Detect which cell encompasses the target text, then output its [X, Y] center coordinate. 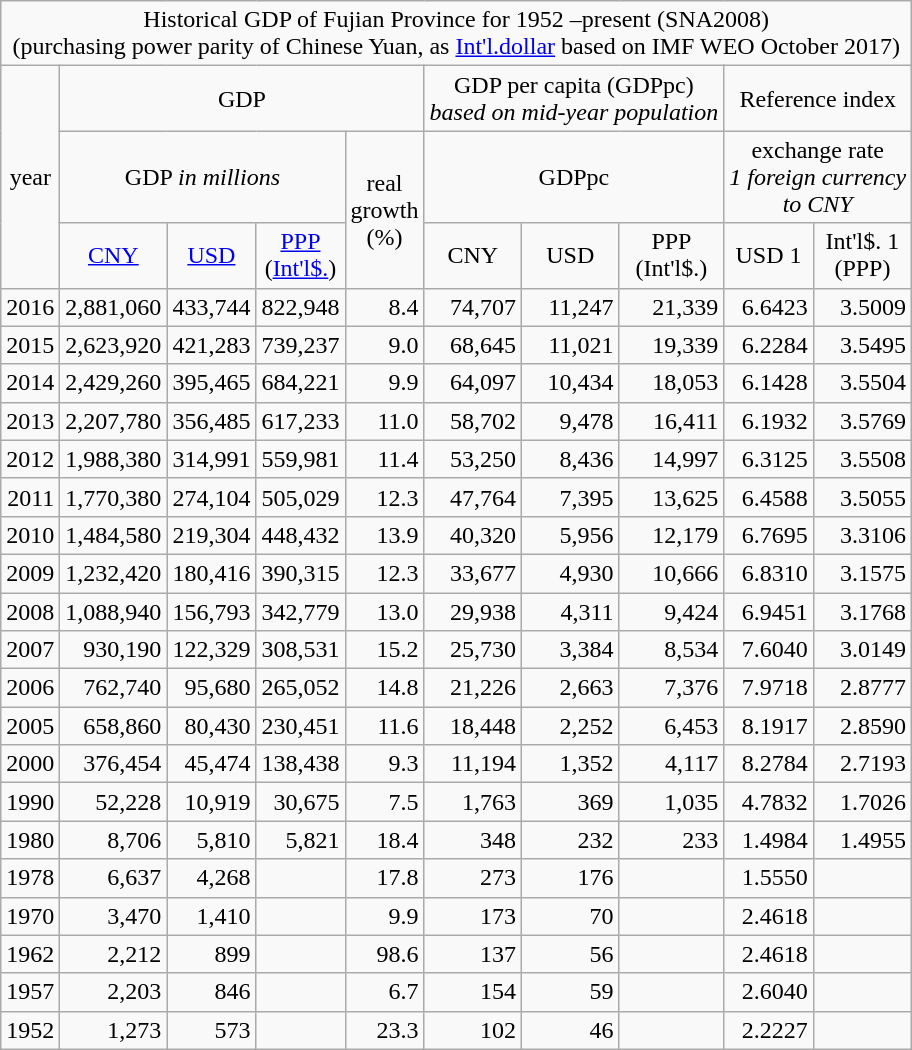
573 [212, 1030]
899 [212, 954]
GDP per capita (GDPpc) based on mid-year population [574, 98]
314,991 [212, 459]
1970 [30, 916]
5,810 [212, 840]
3,384 [571, 650]
369 [571, 802]
8.1917 [768, 726]
30,675 [300, 802]
9,424 [672, 611]
4,117 [672, 764]
Historical GDP of Fujian Province for 1952 –present (SNA2008)(purchasing power parity of Chinese Yuan, as Int'l.dollar based on IMF WEO October 2017) [456, 34]
2.6040 [768, 992]
11,021 [571, 345]
448,432 [300, 535]
exchange rate1 foreign currency to CNY [818, 177]
846 [212, 992]
3.5009 [862, 307]
2,207,780 [114, 421]
274,104 [212, 497]
421,283 [212, 345]
4,268 [212, 878]
1952 [30, 1030]
46 [571, 1030]
15.2 [384, 650]
9.3 [384, 764]
2,881,060 [114, 307]
6.1428 [768, 383]
13.9 [384, 535]
6,453 [672, 726]
3.5055 [862, 497]
45,474 [212, 764]
2016 [30, 307]
1962 [30, 954]
18,448 [473, 726]
25,730 [473, 650]
1.7026 [862, 802]
2008 [30, 611]
559,981 [300, 459]
10,919 [212, 802]
18,053 [672, 383]
6.6423 [768, 307]
2.8590 [862, 726]
17.8 [384, 878]
11.6 [384, 726]
308,531 [300, 650]
8,534 [672, 650]
505,029 [300, 497]
56 [571, 954]
1980 [30, 840]
7,395 [571, 497]
11,194 [473, 764]
2,252 [571, 726]
102 [473, 1030]
376,454 [114, 764]
1,352 [571, 764]
6.2284 [768, 345]
173 [473, 916]
1,410 [212, 916]
2015 [30, 345]
2.2227 [768, 1030]
1957 [30, 992]
2013 [30, 421]
156,793 [212, 611]
14,997 [672, 459]
356,485 [212, 421]
realgrowth(%) [384, 210]
14.8 [384, 688]
2,663 [571, 688]
80,430 [212, 726]
47,764 [473, 497]
658,860 [114, 726]
433,744 [212, 307]
58,702 [473, 421]
8.2784 [768, 764]
1,763 [473, 802]
1,770,380 [114, 497]
342,779 [300, 611]
21,226 [473, 688]
6,637 [114, 878]
822,948 [300, 307]
176 [571, 878]
3.3106 [862, 535]
1,035 [672, 802]
70 [571, 916]
68,645 [473, 345]
9,478 [571, 421]
3.1575 [862, 573]
Int'l$. 1(PPP) [862, 256]
11.4 [384, 459]
12,179 [672, 535]
4,311 [571, 611]
1990 [30, 802]
8,706 [114, 840]
230,451 [300, 726]
53,250 [473, 459]
930,190 [114, 650]
3.5508 [862, 459]
29,938 [473, 611]
64,097 [473, 383]
273 [473, 878]
4,930 [571, 573]
2,203 [114, 992]
3.1768 [862, 611]
232 [571, 840]
684,221 [300, 383]
10,666 [672, 573]
2012 [30, 459]
739,237 [300, 345]
1.4955 [862, 840]
7.5 [384, 802]
3.5769 [862, 421]
5,821 [300, 840]
1,273 [114, 1030]
23.3 [384, 1030]
3,470 [114, 916]
GDP [242, 98]
180,416 [212, 573]
1.4984 [768, 840]
348 [473, 840]
2011 [30, 497]
13.0 [384, 611]
98.6 [384, 954]
1.5550 [768, 878]
11.0 [384, 421]
95,680 [212, 688]
6.8310 [768, 573]
16,411 [672, 421]
2.7193 [862, 764]
395,465 [212, 383]
7.6040 [768, 650]
4.7832 [768, 802]
6.3125 [768, 459]
1,088,940 [114, 611]
1,484,580 [114, 535]
2,429,260 [114, 383]
3.5504 [862, 383]
138,438 [300, 764]
2007 [30, 650]
2006 [30, 688]
5,956 [571, 535]
13,625 [672, 497]
3.5495 [862, 345]
USD 1 [768, 256]
1978 [30, 878]
10,434 [571, 383]
137 [473, 954]
6.4588 [768, 497]
2,623,920 [114, 345]
19,339 [672, 345]
year [30, 177]
6.9451 [768, 611]
6.7 [384, 992]
18.4 [384, 840]
6.1932 [768, 421]
2000 [30, 764]
762,740 [114, 688]
2,212 [114, 954]
7.9718 [768, 688]
59 [571, 992]
8.4 [384, 307]
2005 [30, 726]
2014 [30, 383]
8,436 [571, 459]
Reference index [818, 98]
9.0 [384, 345]
7,376 [672, 688]
2.8777 [862, 688]
1,988,380 [114, 459]
390,315 [300, 573]
219,304 [212, 535]
154 [473, 992]
2010 [30, 535]
52,228 [114, 802]
GDP in millions [202, 177]
6.7695 [768, 535]
GDPpc [574, 177]
233 [672, 840]
11,247 [571, 307]
265,052 [300, 688]
122,329 [212, 650]
33,677 [473, 573]
74,707 [473, 307]
40,320 [473, 535]
3.0149 [862, 650]
21,339 [672, 307]
1,232,420 [114, 573]
2009 [30, 573]
617,233 [300, 421]
